Return the (X, Y) coordinate for the center point of the cell that contains the specified text.  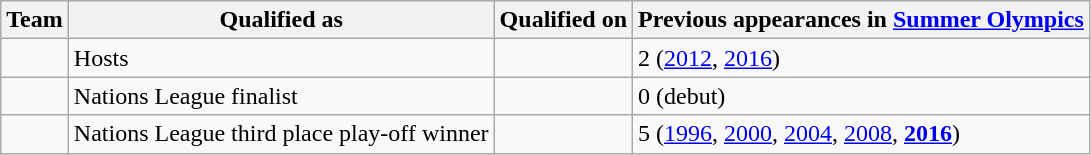
Qualified on (563, 20)
Previous appearances in Summer Olympics (862, 20)
Qualified as (281, 20)
Nations League third place play-off winner (281, 134)
Hosts (281, 58)
Team (35, 20)
5 (1996, 2000, 2004, 2008, 2016) (862, 134)
2 (2012, 2016) (862, 58)
Nations League finalist (281, 96)
0 (debut) (862, 96)
